Capture the cell that displays the provided text and extract its (X, Y) central coordinate. 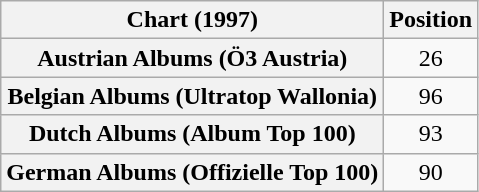
96 (431, 96)
Dutch Albums (Album Top 100) (192, 134)
Chart (1997) (192, 20)
90 (431, 172)
Austrian Albums (Ö3 Austria) (192, 58)
93 (431, 134)
Belgian Albums (Ultratop Wallonia) (192, 96)
German Albums (Offizielle Top 100) (192, 172)
26 (431, 58)
Position (431, 20)
